Locate the cell with the specified text and output its [x, y] center coordinate. 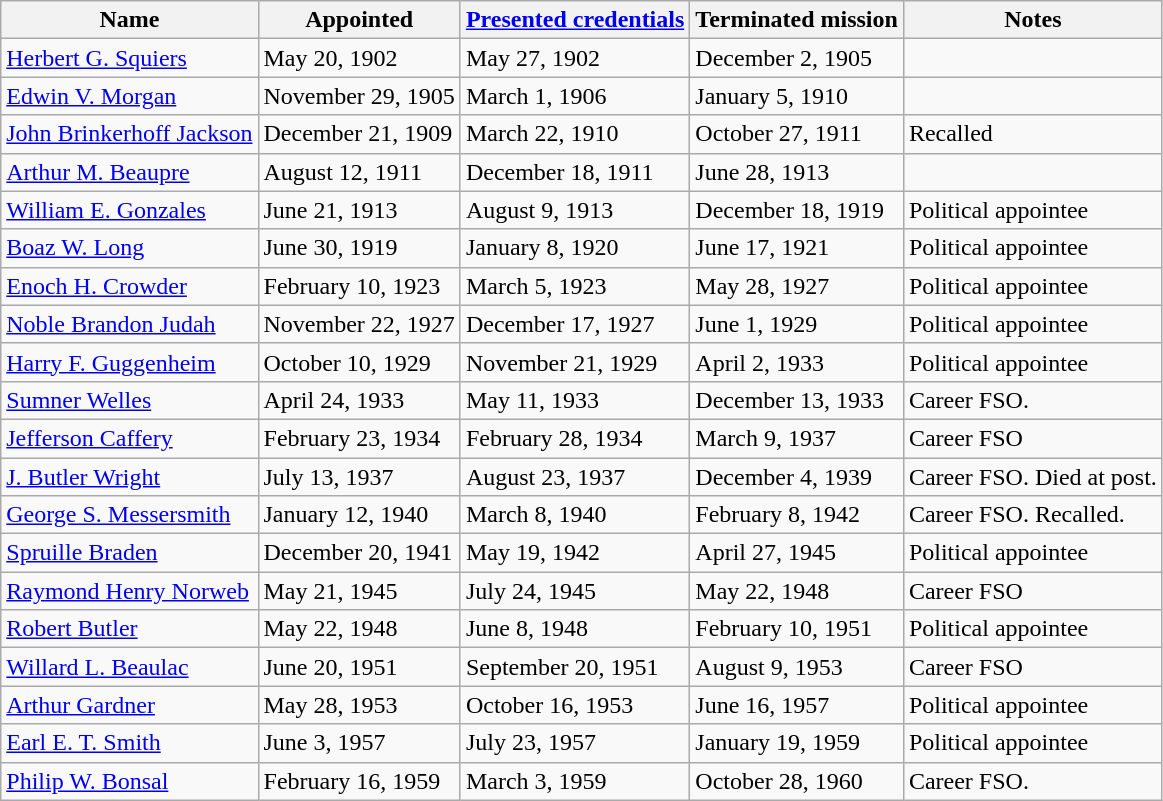
Earl E. T. Smith [130, 743]
May 28, 1953 [359, 705]
December 18, 1919 [797, 210]
George S. Messersmith [130, 515]
J. Butler Wright [130, 477]
July 23, 1957 [574, 743]
March 3, 1959 [574, 781]
December 20, 1941 [359, 553]
Noble Brandon Judah [130, 324]
December 21, 1909 [359, 134]
May 19, 1942 [574, 553]
Harry F. Guggenheim [130, 362]
December 17, 1927 [574, 324]
Spruille Braden [130, 553]
February 16, 1959 [359, 781]
January 8, 1920 [574, 248]
August 12, 1911 [359, 172]
Notes [1032, 20]
March 1, 1906 [574, 96]
June 28, 1913 [797, 172]
May 20, 1902 [359, 58]
Edwin V. Morgan [130, 96]
June 20, 1951 [359, 667]
July 24, 1945 [574, 591]
Sumner Welles [130, 400]
May 27, 1902 [574, 58]
February 23, 1934 [359, 438]
March 8, 1940 [574, 515]
Arthur Gardner [130, 705]
December 4, 1939 [797, 477]
January 5, 1910 [797, 96]
December 2, 1905 [797, 58]
Arthur M. Beaupre [130, 172]
June 17, 1921 [797, 248]
October 28, 1960 [797, 781]
Herbert G. Squiers [130, 58]
Enoch H. Crowder [130, 286]
April 2, 1933 [797, 362]
August 9, 1953 [797, 667]
March 5, 1923 [574, 286]
Name [130, 20]
May 28, 1927 [797, 286]
William E. Gonzales [130, 210]
Presented credentials [574, 20]
Robert Butler [130, 629]
Career FSO. Recalled. [1032, 515]
November 21, 1929 [574, 362]
Willard L. Beaulac [130, 667]
Career FSO. Died at post. [1032, 477]
May 11, 1933 [574, 400]
November 29, 1905 [359, 96]
Recalled [1032, 134]
December 18, 1911 [574, 172]
June 8, 1948 [574, 629]
Philip W. Bonsal [130, 781]
Jefferson Caffery [130, 438]
February 10, 1951 [797, 629]
March 9, 1937 [797, 438]
October 16, 1953 [574, 705]
Raymond Henry Norweb [130, 591]
Boaz W. Long [130, 248]
June 1, 1929 [797, 324]
May 21, 1945 [359, 591]
September 20, 1951 [574, 667]
July 13, 1937 [359, 477]
February 28, 1934 [574, 438]
August 23, 1937 [574, 477]
Appointed [359, 20]
December 13, 1933 [797, 400]
March 22, 1910 [574, 134]
Terminated mission [797, 20]
January 12, 1940 [359, 515]
June 21, 1913 [359, 210]
June 16, 1957 [797, 705]
November 22, 1927 [359, 324]
October 27, 1911 [797, 134]
June 30, 1919 [359, 248]
January 19, 1959 [797, 743]
October 10, 1929 [359, 362]
John Brinkerhoff Jackson [130, 134]
June 3, 1957 [359, 743]
February 10, 1923 [359, 286]
April 27, 1945 [797, 553]
February 8, 1942 [797, 515]
August 9, 1913 [574, 210]
April 24, 1933 [359, 400]
